Provide the (X, Y) coordinate of the cell's center where the given text is located.  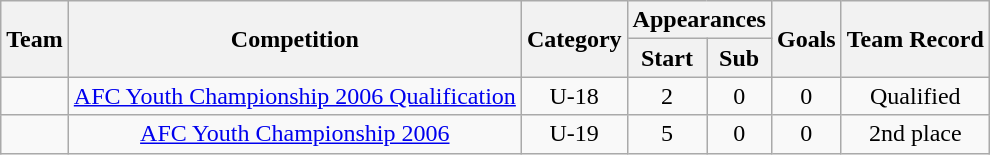
AFC Youth Championship 2006 Qualification (294, 96)
Team Record (915, 39)
Sub (740, 58)
Start (667, 58)
2nd place (915, 134)
U-18 (574, 96)
U-19 (574, 134)
AFC Youth Championship 2006 (294, 134)
2 (667, 96)
Qualified (915, 96)
Appearances (699, 20)
Goals (806, 39)
5 (667, 134)
Competition (294, 39)
Team (35, 39)
Category (574, 39)
